Extract the [x, y] coordinate from the center of the cell holding the provided text.  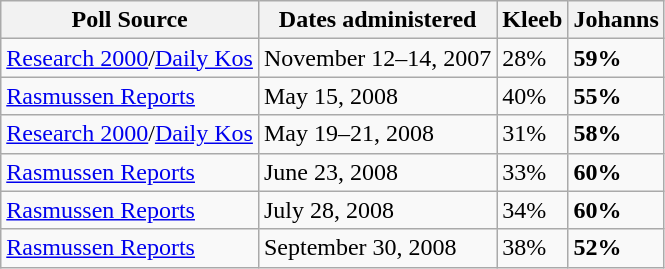
May 19–21, 2008 [377, 134]
59% [616, 58]
May 15, 2008 [377, 96]
November 12–14, 2007 [377, 58]
34% [532, 210]
58% [616, 134]
31% [532, 134]
38% [532, 248]
28% [532, 58]
June 23, 2008 [377, 172]
July 28, 2008 [377, 210]
Dates administered [377, 20]
33% [532, 172]
Kleeb [532, 20]
55% [616, 96]
52% [616, 248]
September 30, 2008 [377, 248]
Johanns [616, 20]
Poll Source [130, 20]
40% [532, 96]
